Provide the (x, y) coordinate of the cell's center where the given text is located.  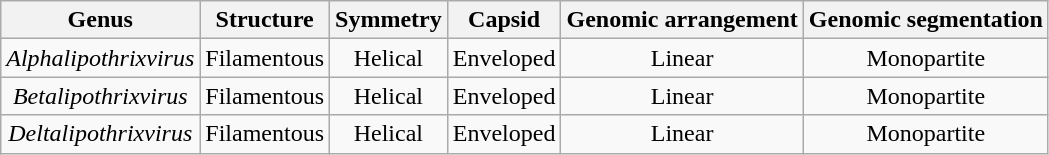
Betalipothrixvirus (100, 96)
Symmetry (389, 20)
Deltalipothrixvirus (100, 134)
Alphalipothrixvirus (100, 58)
Genomic segmentation (926, 20)
Genomic arrangement (682, 20)
Genus (100, 20)
Capsid (504, 20)
Structure (265, 20)
